Return the [x, y] coordinate for the center point of the cell that contains the specified text.  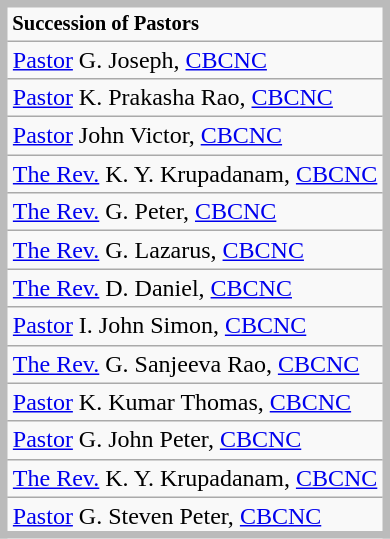
Pastor G. Joseph, CBCNC [194, 60]
Pastor K. Prakasha Rao, CBCNC [194, 98]
Pastor G. John Peter, CBCNC [194, 440]
Pastor John Victor, CBCNC [194, 136]
Pastor K. Kumar Thomas, CBCNC [194, 402]
The Rev. G. Peter, CBCNC [194, 212]
The Rev. D. Daniel, CBCNC [194, 288]
Pastor G. Steven Peter, CBCNC [194, 517]
The Rev. G. Lazarus, CBCNC [194, 250]
Pastor I. John Simon, CBCNC [194, 326]
The Rev. G. Sanjeeva Rao, CBCNC [194, 364]
Succession of Pastors [194, 22]
